Provide the (x, y) coordinate of the cell's center where the given text is located.  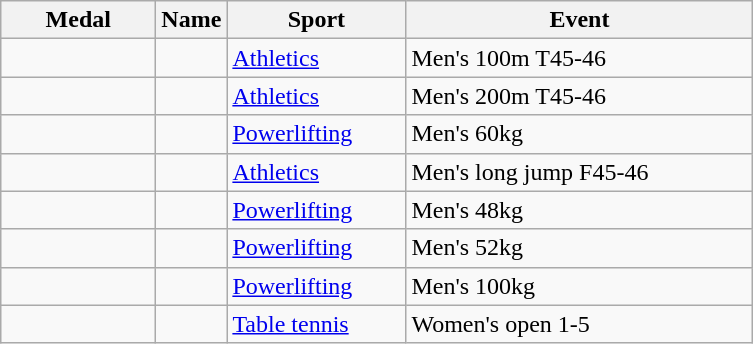
Men's 200m T45-46 (580, 96)
Men's 52kg (580, 248)
Men's 48kg (580, 210)
Event (580, 20)
Medal (78, 20)
Name (192, 20)
Sport (316, 20)
Men's 100kg (580, 286)
Men's 60kg (580, 134)
Table tennis (316, 324)
Men's 100m T45-46 (580, 58)
Women's open 1-5 (580, 324)
Men's long jump F45-46 (580, 172)
